Provide the [X, Y] coordinate of the cell's center where the given text is located.  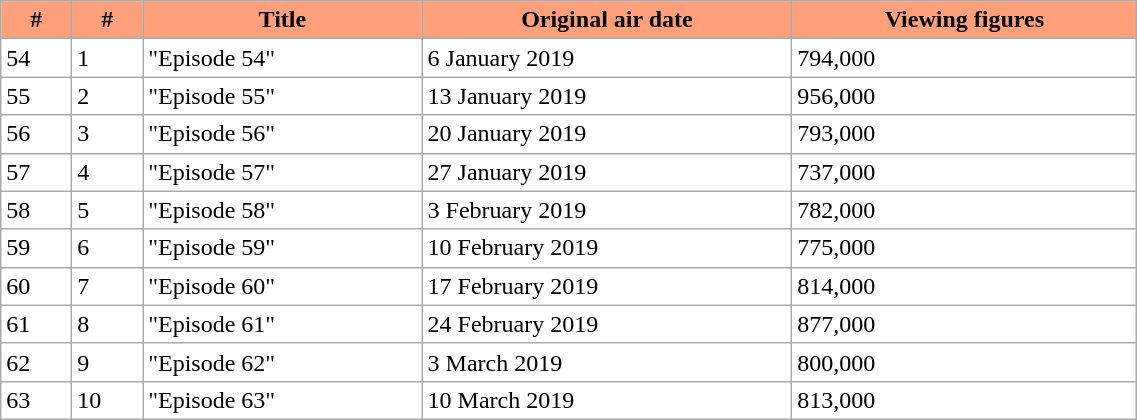
7 [108, 286]
Original air date [607, 20]
2 [108, 96]
9 [108, 362]
3 February 2019 [607, 210]
56 [36, 134]
24 February 2019 [607, 324]
800,000 [964, 362]
61 [36, 324]
57 [36, 172]
"Episode 55" [282, 96]
6 January 2019 [607, 58]
10 March 2019 [607, 400]
"Episode 58" [282, 210]
877,000 [964, 324]
782,000 [964, 210]
10 February 2019 [607, 248]
55 [36, 96]
5 [108, 210]
956,000 [964, 96]
1 [108, 58]
"Episode 59" [282, 248]
63 [36, 400]
27 January 2019 [607, 172]
813,000 [964, 400]
13 January 2019 [607, 96]
17 February 2019 [607, 286]
62 [36, 362]
"Episode 62" [282, 362]
"Episode 56" [282, 134]
"Episode 54" [282, 58]
20 January 2019 [607, 134]
3 [108, 134]
3 March 2019 [607, 362]
Title [282, 20]
58 [36, 210]
6 [108, 248]
775,000 [964, 248]
"Episode 57" [282, 172]
Viewing figures [964, 20]
793,000 [964, 134]
54 [36, 58]
60 [36, 286]
"Episode 60" [282, 286]
59 [36, 248]
"Episode 63" [282, 400]
8 [108, 324]
10 [108, 400]
4 [108, 172]
"Episode 61" [282, 324]
814,000 [964, 286]
737,000 [964, 172]
794,000 [964, 58]
